Detect which cell encompasses the target text, then output its (x, y) center coordinate. 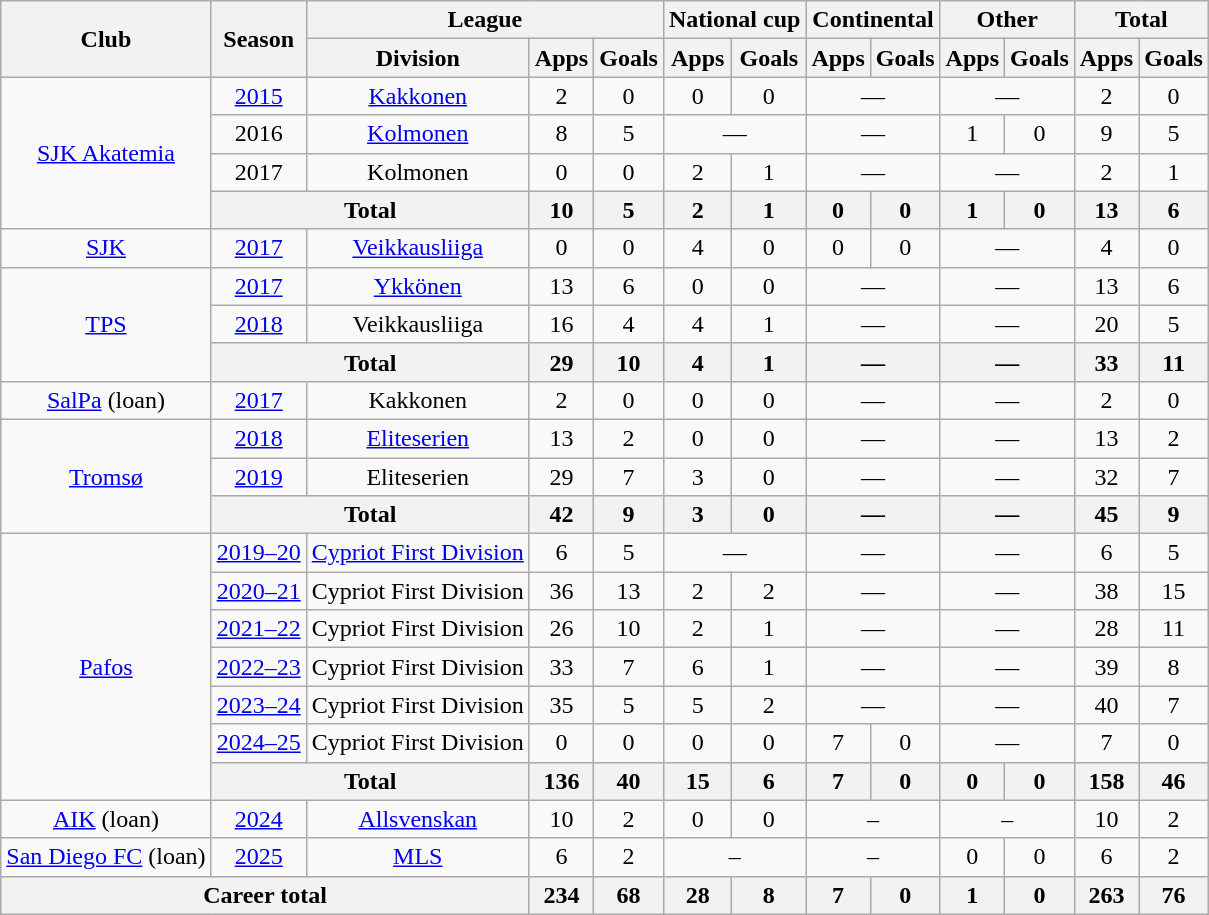
Ykkönen (418, 286)
136 (561, 781)
20 (1106, 324)
2023–24 (258, 705)
Pafos (106, 667)
32 (1106, 477)
National cup (734, 20)
Continental (873, 20)
2022–23 (258, 667)
39 (1106, 667)
76 (1174, 895)
Club (106, 39)
2019–20 (258, 553)
26 (561, 629)
158 (1106, 781)
42 (561, 515)
2024 (258, 819)
234 (561, 895)
2021–22 (258, 629)
MLS (418, 857)
68 (629, 895)
2025 (258, 857)
2016 (258, 134)
46 (1174, 781)
Career total (266, 895)
2020–21 (258, 591)
Division (418, 58)
SJK Akatemia (106, 153)
League (484, 20)
2024–25 (258, 743)
San Diego FC (loan) (106, 857)
16 (561, 324)
Season (258, 39)
45 (1106, 515)
Other (1007, 20)
SJK (106, 248)
Tromsø (106, 476)
AIK (loan) (106, 819)
TPS (106, 324)
38 (1106, 591)
Allsvenskan (418, 819)
SalPa (loan) (106, 400)
263 (1106, 895)
2019 (258, 477)
2015 (258, 96)
35 (561, 705)
36 (561, 591)
